Output the (X, Y) coordinate of the center of the cell containing the given text.  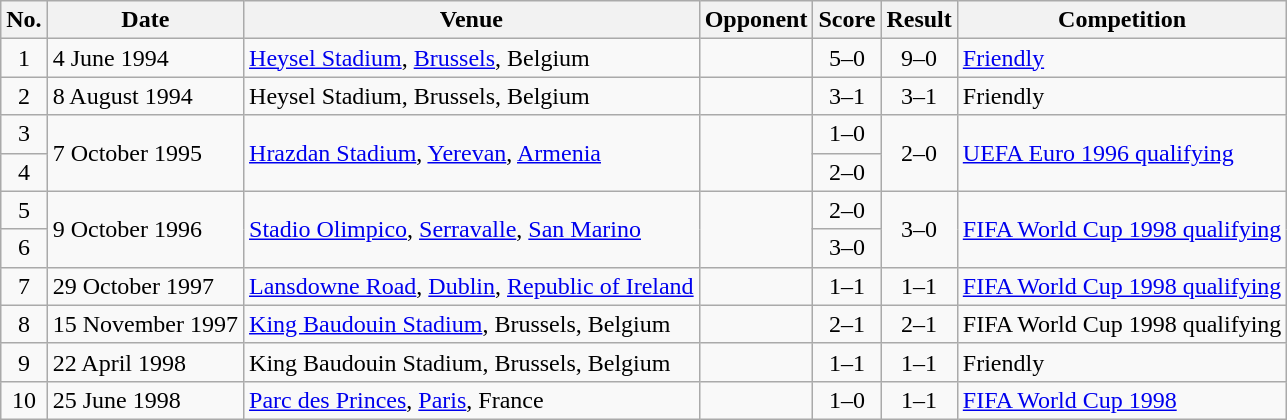
Lansdowne Road, Dublin, Republic of Ireland (472, 286)
9 (24, 362)
6 (24, 248)
9–0 (919, 58)
No. (24, 20)
Result (919, 20)
3 (24, 134)
5 (24, 210)
29 October 1997 (145, 286)
1 (24, 58)
10 (24, 400)
7 (24, 286)
Competition (1122, 20)
5–0 (847, 58)
8 (24, 324)
7 October 1995 (145, 153)
Score (847, 20)
Venue (472, 20)
22 April 1998 (145, 362)
8 August 1994 (145, 96)
4 June 1994 (145, 58)
4 (24, 172)
9 October 1996 (145, 229)
Hrazdan Stadium, Yerevan, Armenia (472, 153)
Parc des Princes, Paris, France (472, 400)
Stadio Olimpico, Serravalle, San Marino (472, 229)
FIFA World Cup 1998 (1122, 400)
UEFA Euro 1996 qualifying (1122, 153)
15 November 1997 (145, 324)
Date (145, 20)
25 June 1998 (145, 400)
2 (24, 96)
Opponent (756, 20)
